Return the [x, y] coordinate for the center point of the cell that contains the specified text.  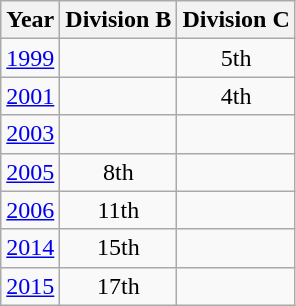
2015 [30, 286]
17th [118, 286]
Division B [118, 20]
2001 [30, 96]
2003 [30, 134]
Year [30, 20]
1999 [30, 58]
2014 [30, 248]
2005 [30, 172]
5th [236, 58]
2006 [30, 210]
4th [236, 96]
8th [118, 172]
Division C [236, 20]
15th [118, 248]
11th [118, 210]
